From the cell containing the given text, extract its center point as (X, Y) coordinate. 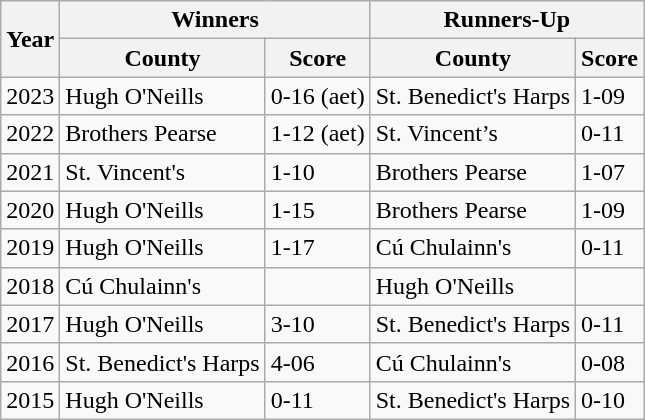
2023 (30, 96)
2016 (30, 362)
1-17 (318, 248)
2017 (30, 324)
2015 (30, 400)
1-12 (aet) (318, 134)
0-10 (610, 400)
2022 (30, 134)
Winners (215, 20)
2020 (30, 210)
0-08 (610, 362)
1-07 (610, 172)
St. Vincent’s (472, 134)
3-10 (318, 324)
1-10 (318, 172)
2021 (30, 172)
Runners-Up (506, 20)
4-06 (318, 362)
1-15 (318, 210)
St. Vincent's (162, 172)
2018 (30, 286)
2019 (30, 248)
Year (30, 39)
0-16 (aet) (318, 96)
